Find where the given text appears and provide that cell's center as [x, y] coordinate. 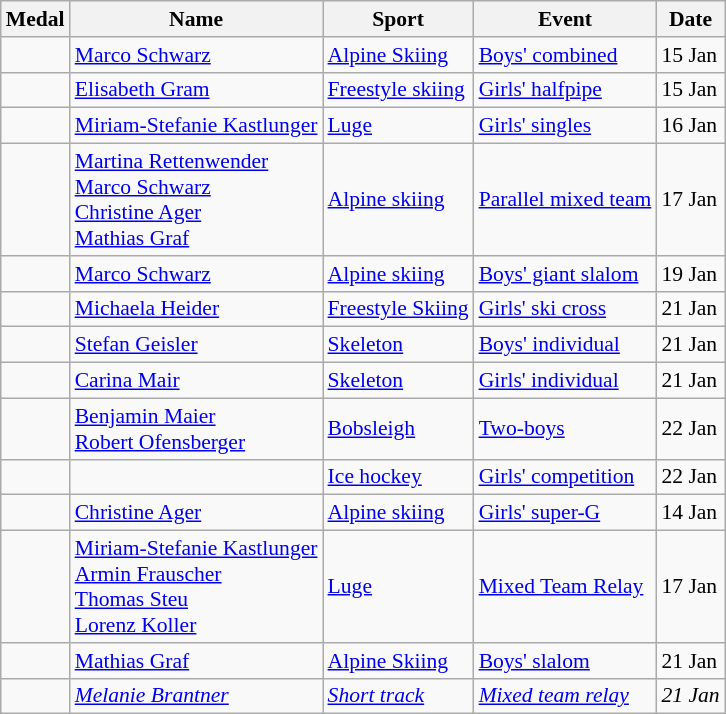
Carina Mair [196, 381]
Boys' giant slalom [566, 274]
Girls' ski cross [566, 309]
Stefan Geisler [196, 345]
Sport [398, 19]
Mixed team relay [566, 696]
Freestyle skiing [398, 90]
Girls' halfpipe [566, 90]
Parallel mixed team [566, 200]
Mixed Team Relay [566, 587]
Medal [36, 19]
Martina RettenwenderMarco SchwarzChristine AgerMathias Graf [196, 200]
Mathias Graf [196, 661]
Short track [398, 696]
Boys' individual [566, 345]
Name [196, 19]
Boys' combined [566, 55]
Bobsleigh [398, 428]
Freestyle Skiing [398, 309]
Benjamin MaierRobert Ofensberger [196, 428]
Michaela Heider [196, 309]
16 Jan [690, 126]
Girls' individual [566, 381]
Christine Ager [196, 513]
14 Jan [690, 513]
Event [566, 19]
Two-boys [566, 428]
Ice hockey [398, 477]
Girls' super-G [566, 513]
Melanie Brantner [196, 696]
Girls' singles [566, 126]
Miriam-Stefanie Kastlunger [196, 126]
Elisabeth Gram [196, 90]
Date [690, 19]
Boys' slalom [566, 661]
Girls' competition [566, 477]
19 Jan [690, 274]
Miriam-Stefanie KastlungerArmin FrauscherThomas SteuLorenz Koller [196, 587]
